Return [x, y] of the center of cell containing provided text 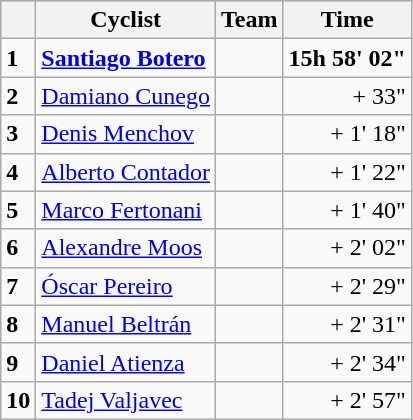
Santiago Botero [126, 58]
+ 1' 40" [347, 210]
5 [18, 210]
+ 2' 31" [347, 324]
Manuel Beltrán [126, 324]
+ 2' 29" [347, 286]
Team [250, 20]
+ 2' 34" [347, 362]
7 [18, 286]
Cyclist [126, 20]
Tadej Valjavec [126, 400]
Denis Menchov [126, 134]
15h 58' 02" [347, 58]
Time [347, 20]
Daniel Atienza [126, 362]
9 [18, 362]
+ 2' 57" [347, 400]
1 [18, 58]
2 [18, 96]
3 [18, 134]
Alberto Contador [126, 172]
10 [18, 400]
Alexandre Moos [126, 248]
Marco Fertonani [126, 210]
Óscar Pereiro [126, 286]
Damiano Cunego [126, 96]
6 [18, 248]
8 [18, 324]
+ 1' 22" [347, 172]
+ 1' 18" [347, 134]
+ 33" [347, 96]
4 [18, 172]
+ 2' 02" [347, 248]
